Identify which cell holds the provided text, then report its [x, y] central coordinate. 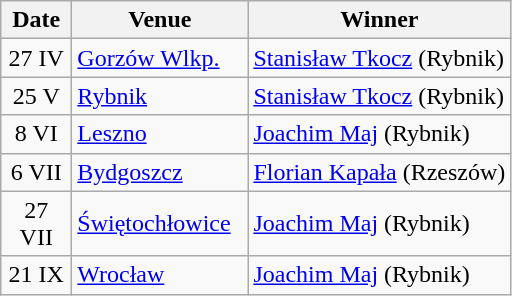
Date [36, 20]
Florian Kapała (Rzeszów) [380, 172]
6 VII [36, 172]
Gorzów Wlkp. [160, 58]
27 IV [36, 58]
27 VII [36, 224]
Rybnik [160, 96]
Venue [160, 20]
Świętochłowice [160, 224]
Bydgoszcz [160, 172]
25 V [36, 96]
21 IX [36, 275]
Wrocław [160, 275]
Winner [380, 20]
8 VI [36, 134]
Leszno [160, 134]
